From the cell containing the given text, extract its center point as (X, Y) coordinate. 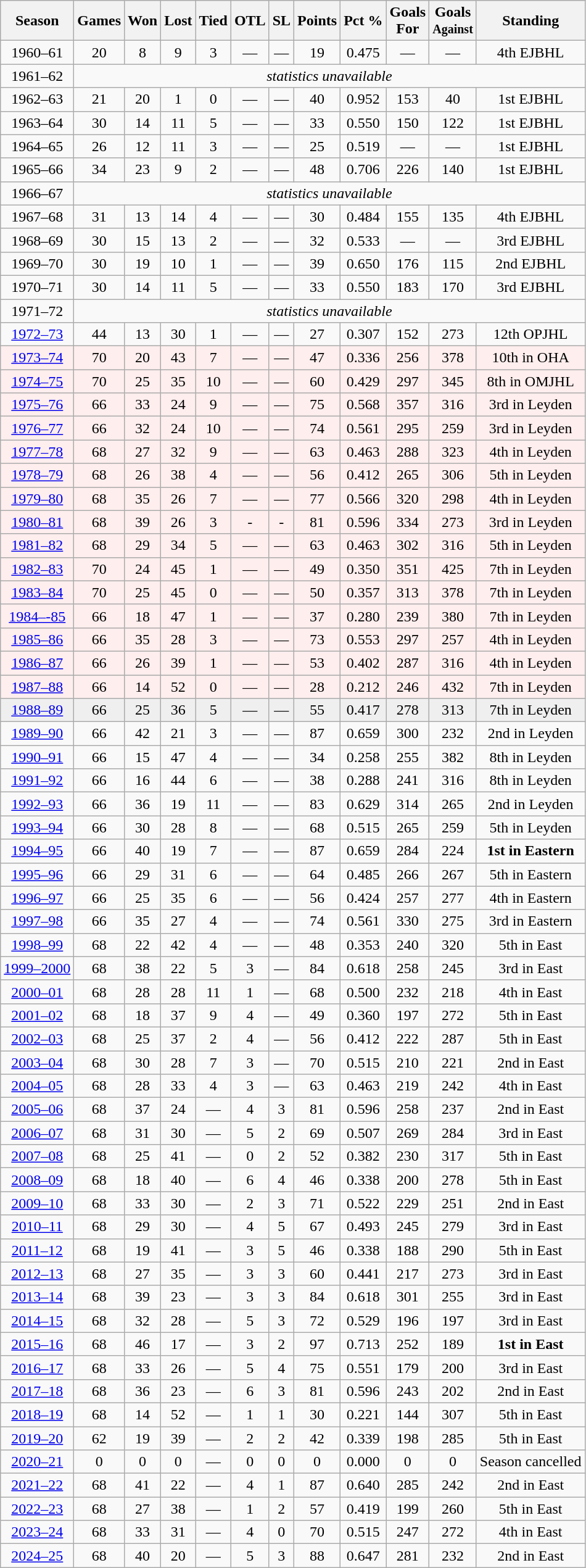
256 (408, 358)
295 (408, 428)
183 (408, 287)
155 (408, 217)
0.640 (363, 1485)
150 (408, 123)
64 (317, 874)
0.484 (363, 217)
144 (408, 1414)
317 (453, 1156)
1982–83 (37, 569)
97 (317, 1344)
1st in Eastern (530, 851)
179 (408, 1367)
62 (99, 1438)
Points (317, 21)
229 (408, 1203)
2009–10 (37, 1203)
2011–12 (37, 1250)
1960–61 (37, 52)
0.529 (363, 1321)
226 (408, 170)
0.706 (363, 170)
302 (408, 545)
1968–69 (37, 240)
1995–96 (37, 874)
0.424 (363, 898)
2002–03 (37, 1039)
53 (317, 663)
Season (37, 21)
0.713 (363, 1344)
217 (408, 1274)
210 (408, 1062)
10th in OHA (530, 358)
2017–18 (37, 1391)
230 (408, 1156)
2015–16 (37, 1344)
Standing (530, 21)
0.441 (363, 1274)
252 (408, 1344)
SL (281, 21)
153 (408, 99)
240 (408, 945)
0.475 (363, 52)
16 (143, 781)
2013–14 (37, 1297)
0.360 (363, 1015)
55 (317, 710)
0.402 (363, 663)
43 (178, 358)
1961–62 (37, 76)
152 (408, 334)
140 (453, 170)
281 (408, 1556)
251 (453, 1203)
306 (453, 475)
2012–13 (37, 1274)
1974–75 (37, 381)
1976–77 (37, 428)
2005–06 (37, 1110)
1972–73 (37, 334)
135 (453, 217)
0.493 (363, 1227)
260 (453, 1509)
2000–01 (37, 992)
1978–79 (37, 475)
2008–09 (37, 1180)
202 (453, 1391)
218 (453, 992)
357 (408, 405)
0.307 (363, 334)
0.629 (363, 804)
0.500 (363, 992)
0.533 (363, 240)
1975–76 (37, 405)
246 (408, 687)
432 (453, 687)
1965–66 (37, 170)
67 (317, 1227)
266 (408, 874)
GoalsFor (408, 21)
1964–65 (37, 146)
241 (408, 781)
2021–22 (37, 1485)
307 (453, 1414)
2018–19 (37, 1414)
1999–2000 (37, 968)
301 (408, 1297)
122 (453, 123)
5th in Eastern (530, 874)
1969–70 (37, 263)
0.336 (363, 358)
0.417 (363, 710)
2020–21 (37, 1462)
2001–02 (37, 1015)
71 (317, 1203)
115 (453, 263)
0.519 (363, 146)
222 (408, 1039)
73 (317, 639)
1973–74 (37, 358)
247 (408, 1532)
196 (408, 1321)
1970–71 (37, 287)
345 (453, 381)
0.212 (363, 687)
170 (453, 287)
0.339 (363, 1438)
1993–94 (37, 828)
0.357 (363, 592)
1966–67 (37, 193)
0.350 (363, 569)
219 (408, 1086)
1984–-85 (37, 616)
0.288 (363, 781)
2023–24 (37, 1532)
330 (408, 921)
83 (317, 804)
57 (317, 1509)
0.952 (363, 99)
1998–99 (37, 945)
2004–05 (37, 1086)
382 (453, 757)
269 (408, 1133)
2024–25 (37, 1556)
0.568 (363, 405)
Pct % (363, 21)
OTL (250, 21)
0.280 (363, 616)
277 (453, 898)
2014–15 (37, 1321)
1971–72 (37, 310)
1992–93 (37, 804)
1977–78 (37, 452)
1986–87 (37, 663)
0.353 (363, 945)
351 (408, 569)
2016–17 (37, 1367)
334 (408, 522)
0.485 (363, 874)
1990–91 (37, 757)
1981–82 (37, 545)
1st in East (530, 1344)
425 (453, 569)
1979–80 (37, 499)
50 (317, 592)
12th OPJHL (530, 334)
0.258 (363, 757)
Won (143, 21)
12 (143, 146)
279 (453, 1227)
189 (453, 1344)
1967–68 (37, 217)
1988–89 (37, 710)
4th in Eastern (530, 898)
2022–23 (37, 1509)
8th in OMJHL (530, 381)
243 (408, 1391)
2019–20 (37, 1438)
267 (453, 874)
0.419 (363, 1509)
290 (453, 1250)
198 (408, 1438)
1989–90 (37, 734)
0.551 (363, 1367)
3rd in Eastern (530, 921)
323 (453, 452)
2010–11 (37, 1227)
199 (408, 1509)
314 (408, 804)
2007–08 (37, 1156)
1987–88 (37, 687)
GoalsAgainst (453, 21)
1985–86 (37, 639)
275 (453, 921)
300 (408, 734)
1983–84 (37, 592)
2006–07 (37, 1133)
0.650 (363, 263)
69 (317, 1133)
Lost (178, 21)
380 (453, 616)
0.566 (363, 499)
2003–04 (37, 1062)
176 (408, 263)
1994–95 (37, 851)
0.553 (363, 639)
0.382 (363, 1156)
1980–81 (37, 522)
188 (408, 1250)
2nd EJBHL (530, 263)
224 (453, 851)
17 (178, 1344)
0.000 (363, 1462)
0.507 (363, 1133)
237 (453, 1110)
1963–64 (37, 123)
72 (317, 1321)
239 (408, 616)
88 (317, 1556)
77 (317, 499)
Season cancelled (530, 1462)
0.221 (363, 1414)
298 (453, 499)
Tied (213, 21)
1962–63 (37, 99)
Games (99, 21)
1991–92 (37, 781)
1997–98 (37, 921)
221 (453, 1062)
0.429 (363, 381)
288 (408, 452)
0.647 (363, 1556)
0.522 (363, 1203)
1996–97 (37, 898)
